Detect which cell encompasses the target text, then output its [x, y] center coordinate. 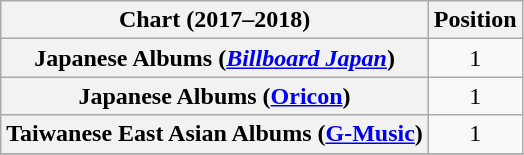
Position [475, 20]
Japanese Albums (Oricon) [215, 96]
Chart (2017–2018) [215, 20]
Taiwanese East Asian Albums (G-Music) [215, 134]
Japanese Albums (Billboard Japan) [215, 58]
